Search for the cell housing the specified text and yield its [X, Y] center coordinate. 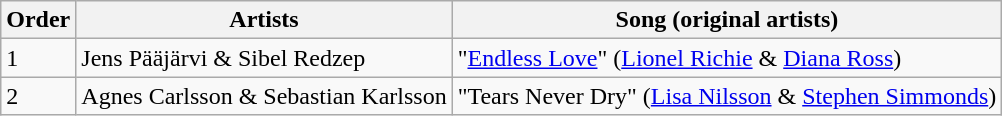
Jens Pääjärvi & Sibel Redzep [264, 58]
Order [38, 20]
"Tears Never Dry" (Lisa Nilsson & Stephen Simmonds) [727, 96]
2 [38, 96]
1 [38, 58]
"Endless Love" (Lionel Richie & Diana Ross) [727, 58]
Agnes Carlsson & Sebastian Karlsson [264, 96]
Artists [264, 20]
Song (original artists) [727, 20]
